Scan for the cell matching the given text and deliver its (x, y) coordinate at center. 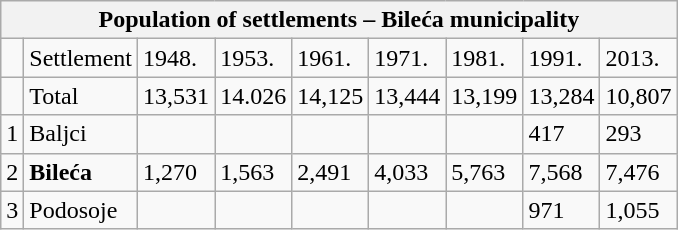
7,568 (562, 172)
1,055 (638, 210)
1991. (562, 58)
1 (12, 134)
1948. (176, 58)
1971. (408, 58)
5,763 (484, 172)
Bileća (81, 172)
13,284 (562, 96)
Population of settlements – Bileća municipality (339, 20)
971 (562, 210)
3 (12, 210)
14,125 (330, 96)
10,807 (638, 96)
1,270 (176, 172)
2 (12, 172)
14.026 (254, 96)
Total (81, 96)
Podosoje (81, 210)
Settlement (81, 58)
4,033 (408, 172)
417 (562, 134)
1953. (254, 58)
13,444 (408, 96)
7,476 (638, 172)
13,531 (176, 96)
1961. (330, 58)
Baljci (81, 134)
13,199 (484, 96)
293 (638, 134)
2,491 (330, 172)
1,563 (254, 172)
2013. (638, 58)
1981. (484, 58)
